Search for the cell housing the specified text and yield its [X, Y] center coordinate. 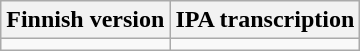
IPA transcription [265, 20]
Finnish version [86, 20]
